Scan for the cell matching the given text and deliver its (X, Y) coordinate at center. 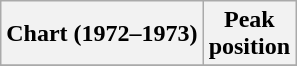
Chart (1972–1973) (102, 34)
Peakposition (249, 34)
